Pinpoint the cell where the given text exists, returning its [x, y] midpoint coordinate. 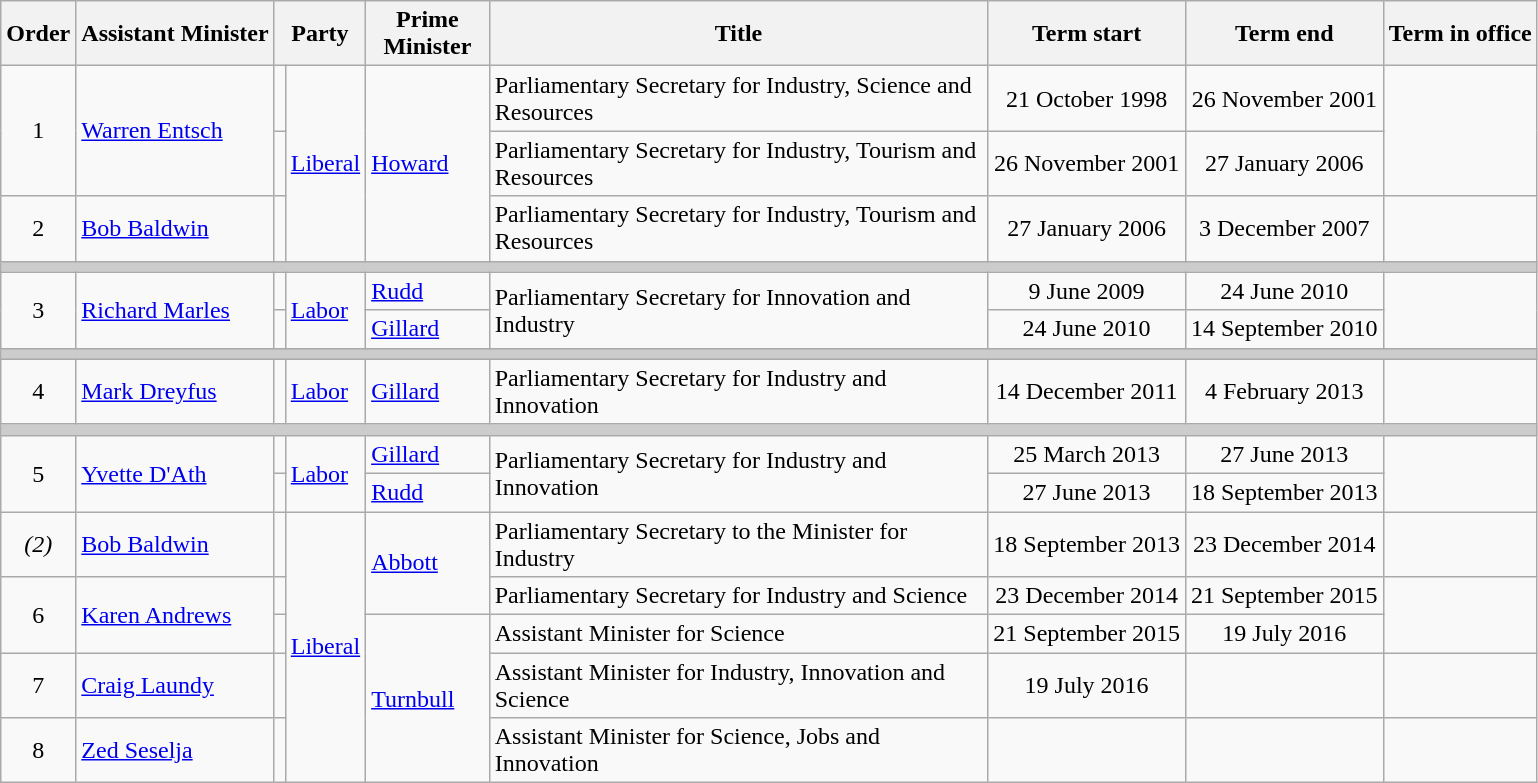
21 October 1998 [1087, 98]
4 [38, 392]
Karen Andrews [175, 615]
Parliamentary Secretary for Innovation and Industry [738, 310]
14 December 2011 [1087, 392]
Parliamentary Secretary for Industry and Science [738, 596]
Assistant Minister [175, 34]
Warren Entsch [175, 131]
Howard [428, 164]
Assistant Minister for Science, Jobs and Innovation [738, 750]
1 [38, 131]
Order [38, 34]
7 [38, 686]
Term in office [1460, 34]
25 March 2013 [1087, 454]
2 [38, 228]
Title [738, 34]
3 [38, 310]
8 [38, 750]
Party [320, 34]
6 [38, 615]
3 December 2007 [1284, 228]
Term end [1284, 34]
Assistant Minister for Industry, Innovation and Science [738, 686]
Prime Minister [428, 34]
Term start [1087, 34]
9 June 2009 [1087, 291]
Parliamentary Secretary to the Minister for Industry [738, 544]
Assistant Minister for Science [738, 634]
4 February 2013 [1284, 392]
5 [38, 473]
Yvette D'Ath [175, 473]
Craig Laundy [175, 686]
Mark Dreyfus [175, 392]
Abbott [428, 564]
Richard Marles [175, 310]
14 September 2010 [1284, 329]
Turnbull [428, 699]
Parliamentary Secretary for Industry, Science and Resources [738, 98]
Zed Seselja [175, 750]
(2) [38, 544]
